Output the (x, y) coordinate of the center of the cell containing the given text.  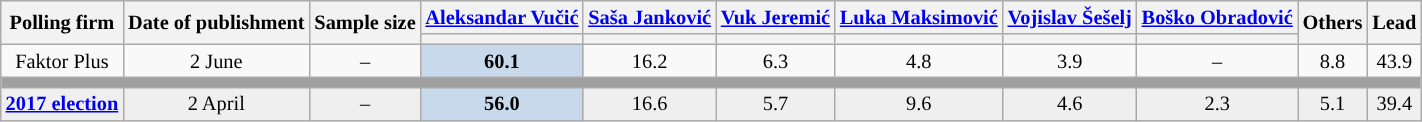
2 June (216, 61)
Luka Maksimović (919, 17)
39.4 (1394, 104)
6.3 (776, 61)
Boško Obradović (1218, 17)
Aleksandar Vučić (502, 17)
4.8 (919, 61)
56.0 (502, 104)
Saša Janković (650, 17)
5.7 (776, 104)
16.6 (650, 104)
Lead (1394, 22)
3.9 (1070, 61)
16.2 (650, 61)
Vuk Jeremić (776, 17)
2.3 (1218, 104)
Others (1333, 22)
Sample size (364, 22)
Date of publishment (216, 22)
8.8 (1333, 61)
2 April (216, 104)
Polling firm (62, 22)
5.1 (1333, 104)
9.6 (919, 104)
2017 election (62, 104)
4.6 (1070, 104)
Vojislav Šešelj (1070, 17)
Faktor Plus (62, 61)
43.9 (1394, 61)
60.1 (502, 61)
